Search for the cell housing the specified text and yield its [x, y] center coordinate. 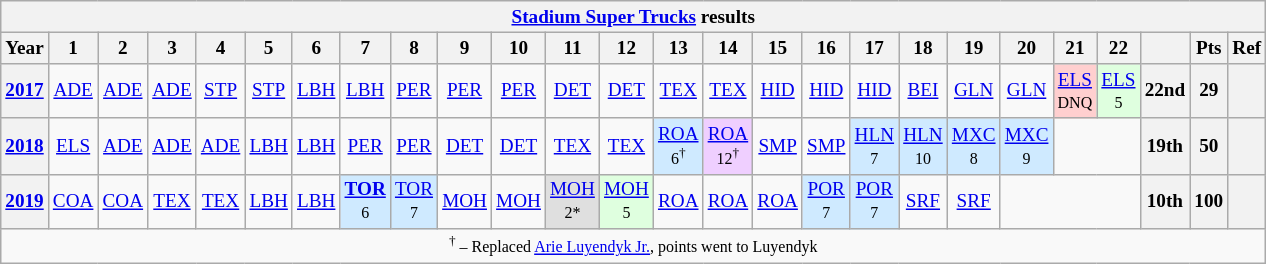
16 [826, 48]
ROA12† [728, 146]
22nd [1165, 91]
8 [414, 48]
20 [1026, 48]
ELS [73, 146]
6 [316, 48]
Pts [1209, 48]
17 [874, 48]
11 [572, 48]
Ref [1247, 48]
ROA6† [678, 146]
2 [123, 48]
19 [974, 48]
9 [465, 48]
29 [1209, 91]
3 [172, 48]
† – Replaced Arie Luyendyk Jr., points went to Luyendyk [634, 246]
MXC8 [974, 146]
7 [365, 48]
ELS5 [1118, 91]
Stadium Super Trucks results [634, 17]
5 [269, 48]
50 [1209, 146]
2018 [25, 146]
19th [1165, 146]
ELSDNQ [1075, 91]
10 [519, 48]
22 [1118, 48]
TOR7 [414, 201]
10th [1165, 201]
21 [1075, 48]
MXC9 [1026, 146]
14 [728, 48]
13 [678, 48]
18 [924, 48]
1 [73, 48]
TOR6 [365, 201]
HLN7 [874, 146]
MOH2* [572, 201]
HLN10 [924, 146]
2017 [25, 91]
2019 [25, 201]
MOH5 [626, 201]
BEI [924, 91]
15 [778, 48]
4 [220, 48]
100 [1209, 201]
12 [626, 48]
Year [25, 48]
